Provide the (X, Y) coordinate of the cell's center where the given text is located.  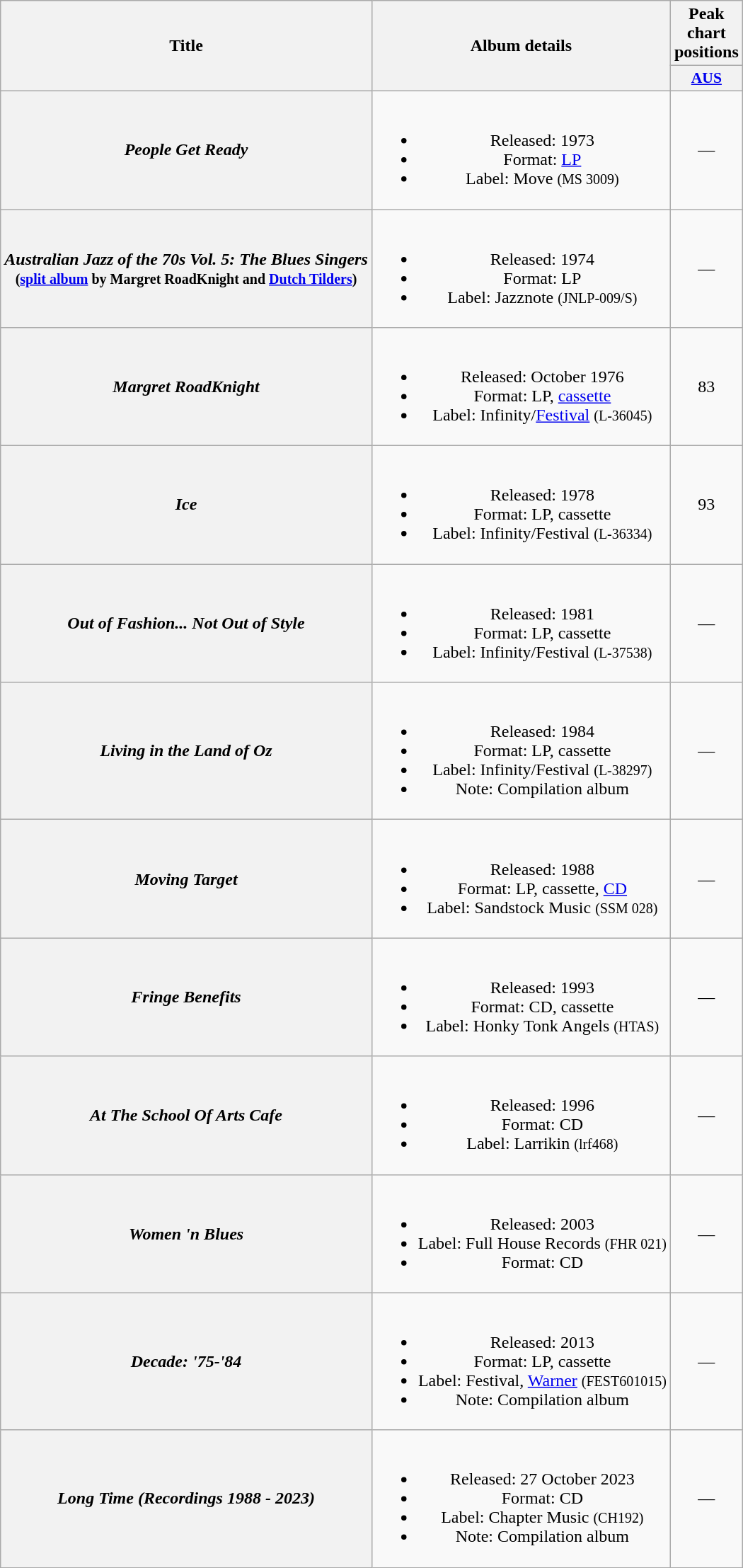
Released: 1988Format: LP, cassette, CDLabel: Sandstock Music (SSM 028) (521, 879)
Living in the Land of Oz (187, 751)
AUS (706, 79)
Released: October 1976Format: LP, cassetteLabel: Infinity/Festival (L-36045) (521, 387)
Women 'n Blues (187, 1233)
Released: 1974Format: LPLabel: Jazznote (JNLP-009/S) (521, 269)
Peak chart positions (706, 33)
83 (706, 387)
Australian Jazz of the 70s Vol. 5: The Blues Singers(split album by Margret RoadKnight and Dutch Tilders) (187, 269)
Long Time (Recordings 1988 - 2023) (187, 1499)
People Get Ready (187, 150)
Album details (521, 46)
Released: 2013Format: LP, cassetteLabel: Festival, Warner (FEST601015)Note: Compilation album (521, 1361)
Fringe Benefits (187, 997)
At The School Of Arts Cafe (187, 1116)
Released: 1981Format: LP, cassetteLabel: Infinity/Festival (L-37538) (521, 623)
Released: 1978Format: LP, cassetteLabel: Infinity/Festival (L-36334) (521, 505)
Released: 27 October 2023Format: CDLabel: Chapter Music (CH192)Note: Compilation album (521, 1499)
Released: 1973Format: LPLabel: Move (MS 3009) (521, 150)
Margret RoadKnight (187, 387)
Ice (187, 505)
Released: 1984Format: LP, cassetteLabel: Infinity/Festival (L-38297)Note: Compilation album (521, 751)
Title (187, 46)
Released: 2003Label: Full House Records (FHR 021)Format: CD (521, 1233)
Out of Fashion... Not Out of Style (187, 623)
Moving Target (187, 879)
Decade: '75-'84 (187, 1361)
Released: 1993Format: CD, cassetteLabel: Honky Tonk Angels (HTAS) (521, 997)
93 (706, 505)
Released: 1996Format: CDLabel: Larrikin (lrf468) (521, 1116)
